Capture the cell that displays the provided text and extract its (x, y) central coordinate. 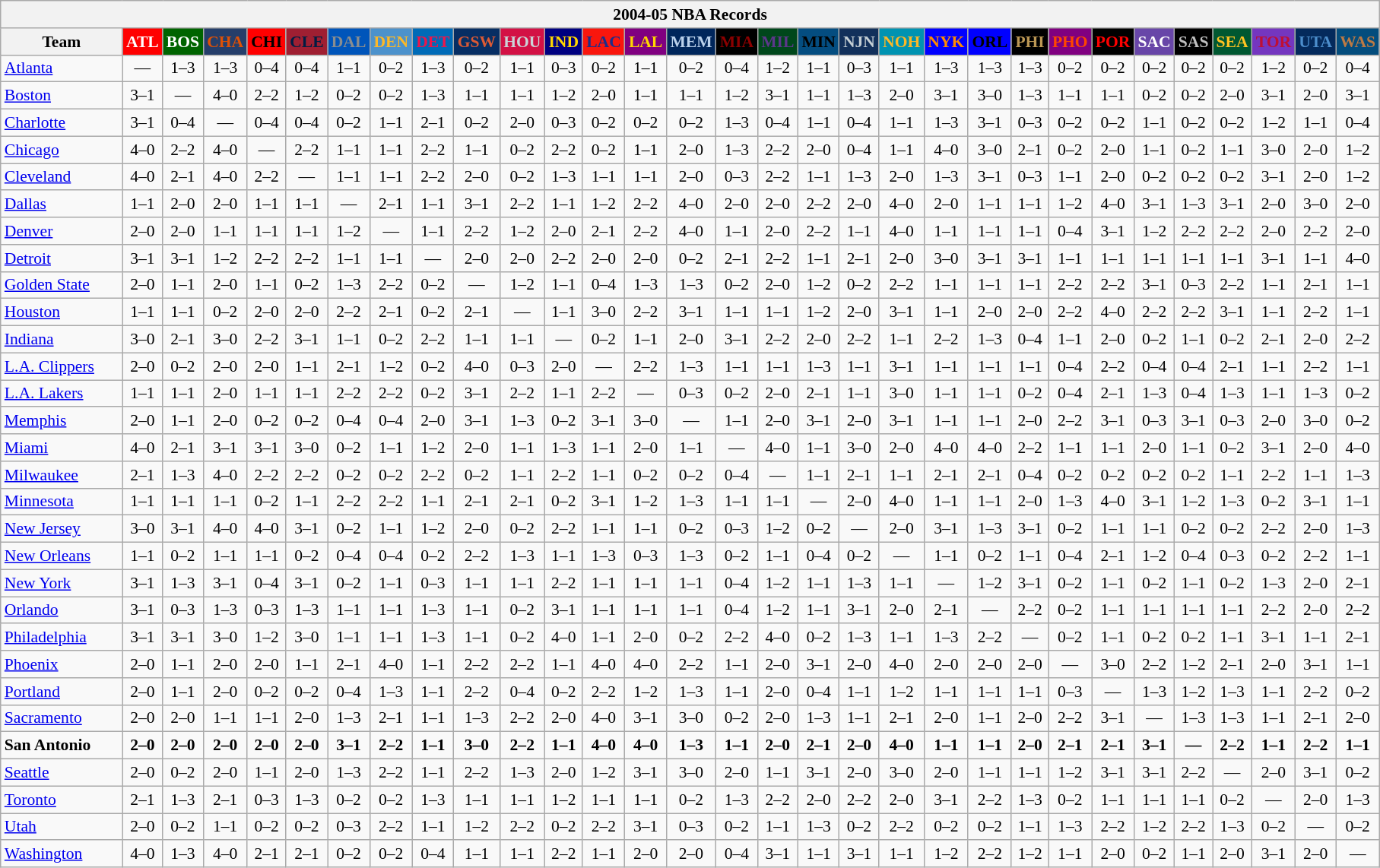
IND (563, 42)
MIA (737, 42)
WAS (1358, 42)
NOH (902, 42)
SEA (1232, 42)
NYK (946, 42)
Golden State (62, 285)
San Antonio (62, 746)
Cleveland (62, 177)
Phoenix (62, 664)
CLE (307, 42)
NJN (859, 42)
New Jersey (62, 529)
Toronto (62, 800)
Team (62, 42)
Indiana (62, 340)
TOR (1274, 42)
Memphis (62, 421)
Detroit (62, 258)
Miami (62, 448)
GSW (477, 42)
Minnesota (62, 502)
CHA (225, 42)
Atlanta (62, 68)
DET (433, 42)
Washington (62, 854)
CHI (266, 42)
Philadelphia (62, 638)
LAC (604, 42)
PHI (1029, 42)
Dallas (62, 204)
ATL (143, 42)
POR (1113, 42)
Sacramento (62, 718)
SAS (1194, 42)
New York (62, 583)
Chicago (62, 150)
MEM (690, 42)
Denver (62, 231)
Charlotte (62, 123)
Seattle (62, 773)
SAC (1154, 42)
New Orleans (62, 556)
LAL (646, 42)
Milwaukee (62, 475)
PHO (1071, 42)
Houston (62, 312)
UTA (1315, 42)
HOU (522, 42)
MIL (777, 42)
Portland (62, 692)
BOS (182, 42)
L.A. Lakers (62, 394)
MIN (818, 42)
ORL (990, 42)
Utah (62, 827)
Orlando (62, 610)
2004-05 NBA Records (690, 14)
Boston (62, 96)
DEN (391, 42)
DAL (349, 42)
L.A. Clippers (62, 366)
